Capture the cell that displays the provided text and extract its (X, Y) central coordinate. 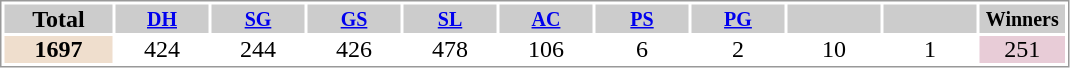
DH (162, 18)
478 (450, 50)
424 (162, 50)
244 (258, 50)
Winners (1023, 18)
PG (738, 18)
6 (642, 50)
251 (1023, 50)
426 (354, 50)
1 (930, 50)
GS (354, 18)
106 (546, 50)
PS (642, 18)
SG (258, 18)
2 (738, 50)
Total (58, 18)
SL (450, 18)
1697 (58, 50)
AC (546, 18)
10 (834, 50)
